Return the (x, y) coordinate for the center point of the cell that contains the specified text.  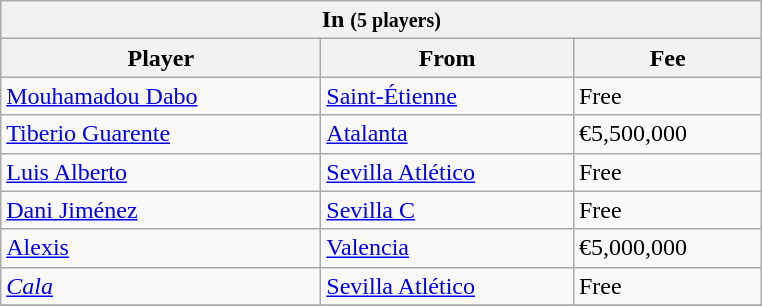
From (448, 58)
Cala (161, 286)
In (5 players) (382, 20)
€5,500,000 (667, 134)
Atalanta (448, 134)
Dani Jiménez (161, 210)
Valencia (448, 248)
Luis Alberto (161, 172)
Sevilla C (448, 210)
Fee (667, 58)
Mouhamadou Dabo (161, 96)
Tiberio Guarente (161, 134)
€5,000,000 (667, 248)
Saint-Étienne (448, 96)
Alexis (161, 248)
Player (161, 58)
